Determine the (X, Y) coordinate at the center of the cell enclosing the given text.  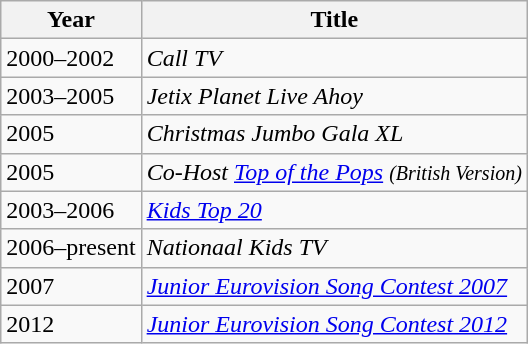
Nationaal Kids TV (334, 248)
Jetix Planet Live Ahoy (334, 96)
Title (334, 20)
Junior Eurovision Song Contest 2012 (334, 324)
2006–present (71, 248)
Kids Top 20 (334, 210)
2012 (71, 324)
Call TV (334, 58)
2003–2006 (71, 210)
Year (71, 20)
Christmas Jumbo Gala XL (334, 134)
2007 (71, 286)
2003–2005 (71, 96)
Junior Eurovision Song Contest 2007 (334, 286)
Co-Host Top of the Pops (British Version) (334, 172)
2000–2002 (71, 58)
